Pinpoint the cell where the given text exists, returning its (X, Y) midpoint coordinate. 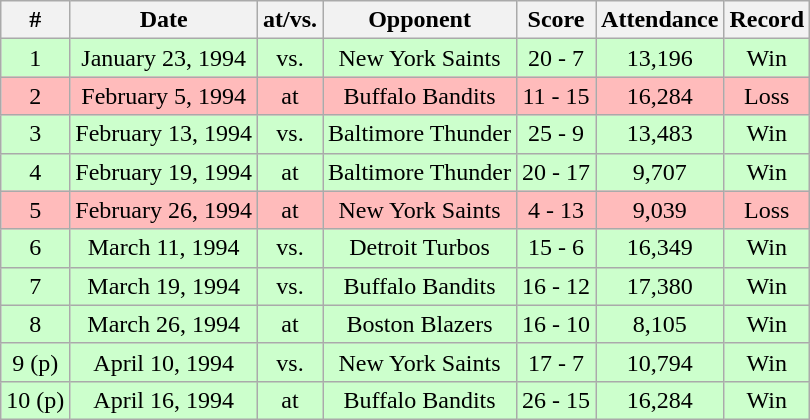
Opponent (420, 20)
3 (36, 134)
16 - 12 (556, 286)
4 (36, 172)
26 - 15 (556, 400)
7 (36, 286)
2 (36, 96)
February 26, 1994 (164, 210)
Attendance (660, 20)
9,707 (660, 172)
10,794 (660, 362)
9,039 (660, 210)
1 (36, 58)
17 - 7 (556, 362)
13,196 (660, 58)
11 - 15 (556, 96)
at/vs. (290, 20)
Detroit Turbos (420, 248)
13,483 (660, 134)
8,105 (660, 324)
March 19, 1994 (164, 286)
January 23, 1994 (164, 58)
March 11, 1994 (164, 248)
8 (36, 324)
10 (p) (36, 400)
4 - 13 (556, 210)
5 (36, 210)
Record (767, 20)
20 - 7 (556, 58)
February 13, 1994 (164, 134)
20 - 17 (556, 172)
April 16, 1994 (164, 400)
Score (556, 20)
16,349 (660, 248)
# (36, 20)
16 - 10 (556, 324)
Boston Blazers (420, 324)
February 5, 1994 (164, 96)
February 19, 1994 (164, 172)
March 26, 1994 (164, 324)
9 (p) (36, 362)
17,380 (660, 286)
Date (164, 20)
April 10, 1994 (164, 362)
25 - 9 (556, 134)
15 - 6 (556, 248)
6 (36, 248)
